Pinpoint the cell where the given text exists, returning its [X, Y] midpoint coordinate. 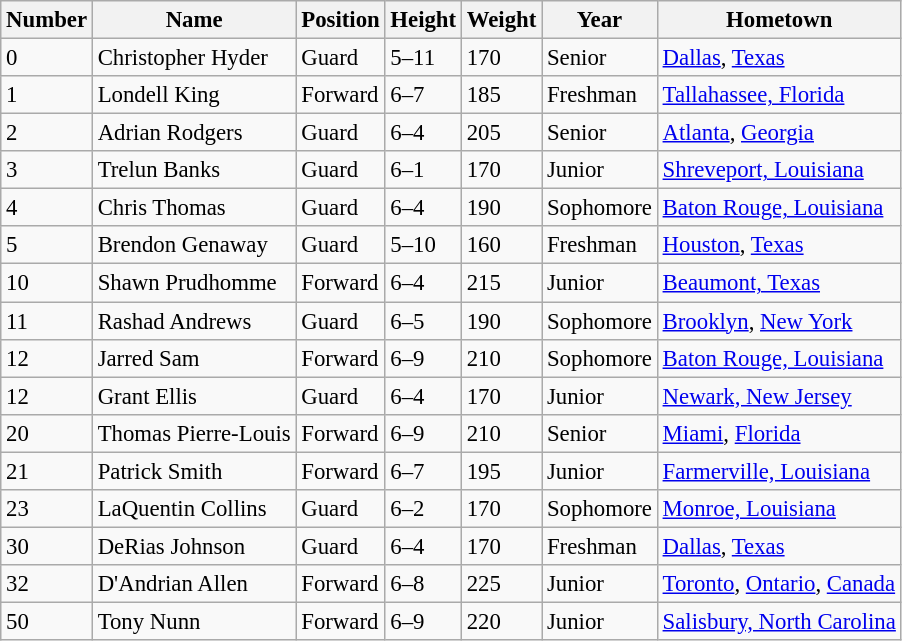
Farmerville, Louisiana [779, 471]
Monroe, Louisiana [779, 509]
Hometown [779, 20]
Chris Thomas [194, 208]
21 [47, 471]
Londell King [194, 95]
Tony Nunn [194, 621]
160 [501, 245]
Year [600, 20]
205 [501, 133]
4 [47, 208]
23 [47, 509]
3 [47, 170]
Miami, Florida [779, 433]
10 [47, 283]
20 [47, 433]
215 [501, 283]
5–11 [423, 58]
220 [501, 621]
Grant Ellis [194, 396]
185 [501, 95]
50 [47, 621]
225 [501, 584]
Position [340, 20]
Christopher Hyder [194, 58]
Jarred Sam [194, 358]
0 [47, 58]
Height [423, 20]
D'Andrian Allen [194, 584]
6–8 [423, 584]
195 [501, 471]
Brooklyn, New York [779, 321]
Brendon Genaway [194, 245]
Shawn Prudhomme [194, 283]
1 [47, 95]
Houston, Texas [779, 245]
Thomas Pierre-Louis [194, 433]
Shreveport, Louisiana [779, 170]
11 [47, 321]
Patrick Smith [194, 471]
DeRias Johnson [194, 546]
Weight [501, 20]
6–2 [423, 509]
6–5 [423, 321]
Atlanta, Georgia [779, 133]
Toronto, Ontario, Canada [779, 584]
5–10 [423, 245]
32 [47, 584]
Tallahassee, Florida [779, 95]
Salisbury, North Carolina [779, 621]
Number [47, 20]
Trelun Banks [194, 170]
Newark, New Jersey [779, 396]
Beaumont, Texas [779, 283]
Name [194, 20]
LaQuentin Collins [194, 509]
6–1 [423, 170]
2 [47, 133]
Adrian Rodgers [194, 133]
30 [47, 546]
5 [47, 245]
Rashad Andrews [194, 321]
